Pinpoint the cell where the given text exists, returning its (X, Y) midpoint coordinate. 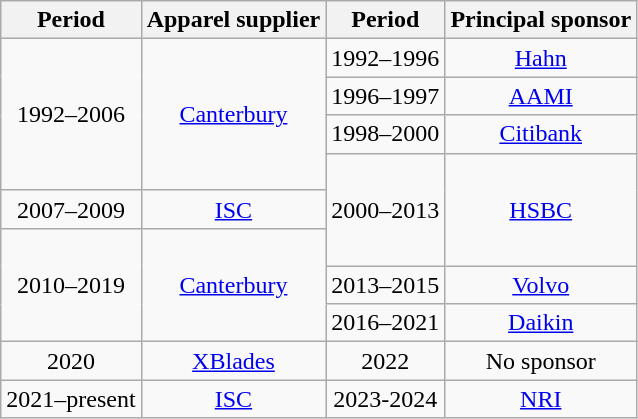
Hahn (541, 58)
Apparel supplier (234, 20)
1996–1997 (386, 96)
2000–2013 (386, 209)
XBlades (234, 361)
Citibank (541, 134)
2007–2009 (71, 209)
2022 (386, 361)
1998–2000 (386, 134)
1992–2006 (71, 115)
2016–2021 (386, 323)
2023-2024 (386, 399)
Volvo (541, 285)
1992–1996 (386, 58)
2013–2015 (386, 285)
NRI (541, 399)
2010–2019 (71, 284)
No sponsor (541, 361)
Daikin (541, 323)
2021–present (71, 399)
Principal sponsor (541, 20)
2020 (71, 361)
HSBC (541, 210)
AAMI (541, 96)
